Return the [X, Y] coordinate for the center point of the cell that contains the specified text.  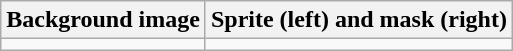
Sprite (left) and mask (right) [358, 20]
Background image [104, 20]
